Provide the (X, Y) coordinate of the cell's center where the given text is located.  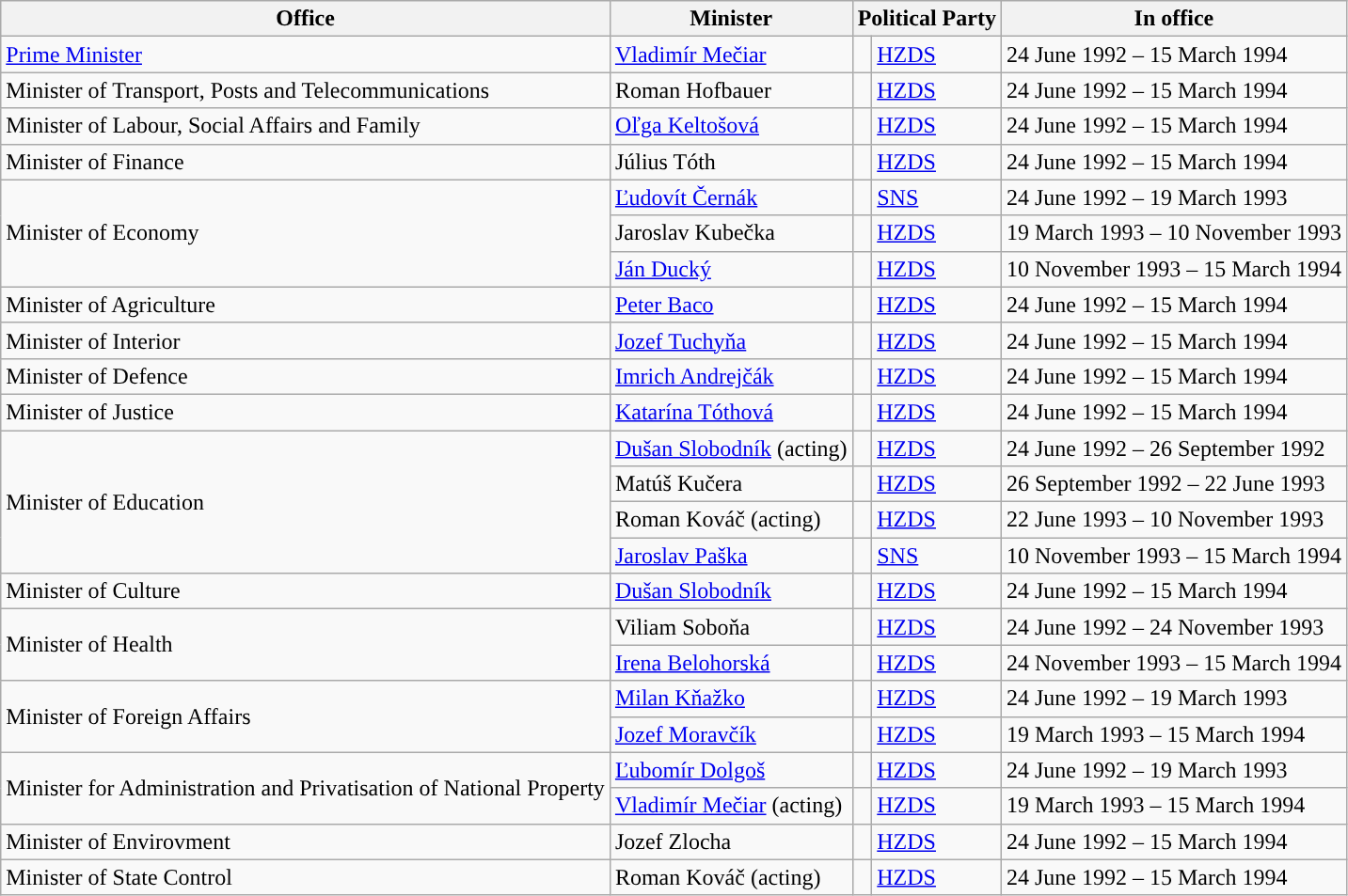
Minister of State Control (306, 877)
Vladimír Mečiar (acting) (731, 806)
Jozef Zlocha (731, 841)
Ján Ducký (731, 269)
Július Tóth (731, 162)
Ľubomír Dolgoš (731, 770)
Minister of Transport, Posts and Telecommunications (306, 90)
Minister of Finance (306, 162)
Political Party (927, 19)
Irena Belohorská (731, 663)
Oľga Keltošová (731, 126)
Jaroslav Kubečka (731, 233)
24 June 1992 – 24 November 1993 (1174, 627)
24 November 1993 – 15 March 1994 (1174, 663)
In office (1174, 19)
Minister of Education (306, 502)
19 March 1993 – 10 November 1993 (1174, 233)
Minister of Economy (306, 233)
Minister (731, 19)
Viliam Soboňa (731, 627)
Minister for Administration and Privatisation of National Property (306, 788)
Minister of Health (306, 645)
Minister of Labour, Social Affairs and Family (306, 126)
Office (306, 19)
Ľudovít Černák (731, 197)
24 June 1992 – 26 September 1992 (1174, 448)
Minister of Foreign Affairs (306, 716)
Peter Baco (731, 305)
26 September 1992 – 22 June 1993 (1174, 484)
Minister of Interior (306, 340)
Dušan Slobodník (731, 591)
Roman Hofbauer (731, 90)
Minister of Justice (306, 412)
Dušan Slobodník (acting) (731, 448)
Jozef Tuchyňa (731, 340)
Matúš Kučera (731, 484)
Katarína Tóthová (731, 412)
Minister of Agriculture (306, 305)
Minister of Defence (306, 376)
Milan Kňažko (731, 699)
Prime Minister (306, 55)
Imrich Andrejčák (731, 376)
Jozef Moravčík (731, 734)
Jaroslav Paška (731, 556)
Vladimír Mečiar (731, 55)
Minister of Culture (306, 591)
22 June 1993 – 10 November 1993 (1174, 520)
Minister of Envirovment (306, 841)
